Detect which cell encompasses the target text, then output its (X, Y) center coordinate. 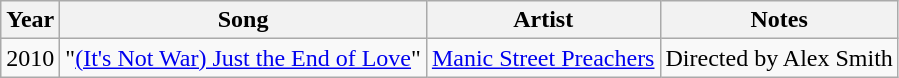
Artist (543, 20)
2010 (30, 58)
Year (30, 20)
Notes (779, 20)
Directed by Alex Smith (779, 58)
Song (244, 20)
"(It's Not War) Just the End of Love" (244, 58)
Manic Street Preachers (543, 58)
